Locate the cell with the specified text and output its [X, Y] center coordinate. 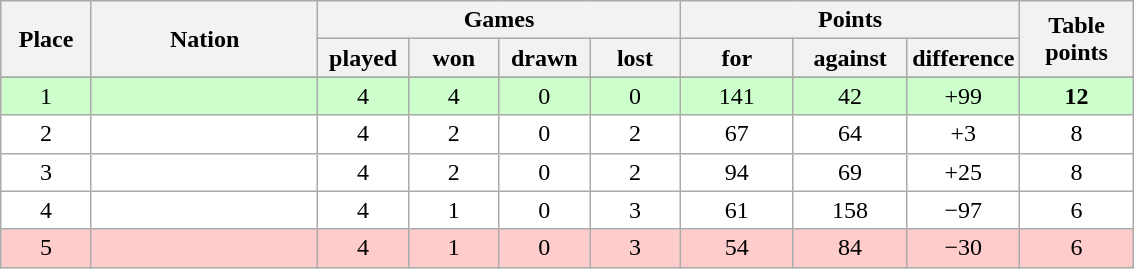
Tablepoints [1076, 39]
−97 [964, 210]
Place [46, 39]
drawn [544, 58]
−30 [964, 248]
+3 [964, 134]
67 [736, 134]
61 [736, 210]
difference [964, 58]
+25 [964, 172]
Points [850, 20]
won [454, 58]
5 [46, 248]
42 [850, 96]
54 [736, 248]
against [850, 58]
84 [850, 248]
94 [736, 172]
69 [850, 172]
12 [1076, 96]
played [364, 58]
for [736, 58]
lost [636, 58]
64 [850, 134]
Nation [204, 39]
158 [850, 210]
Games [499, 20]
+99 [964, 96]
141 [736, 96]
